Provide the [X, Y] coordinate of the cell's center where the given text is located.  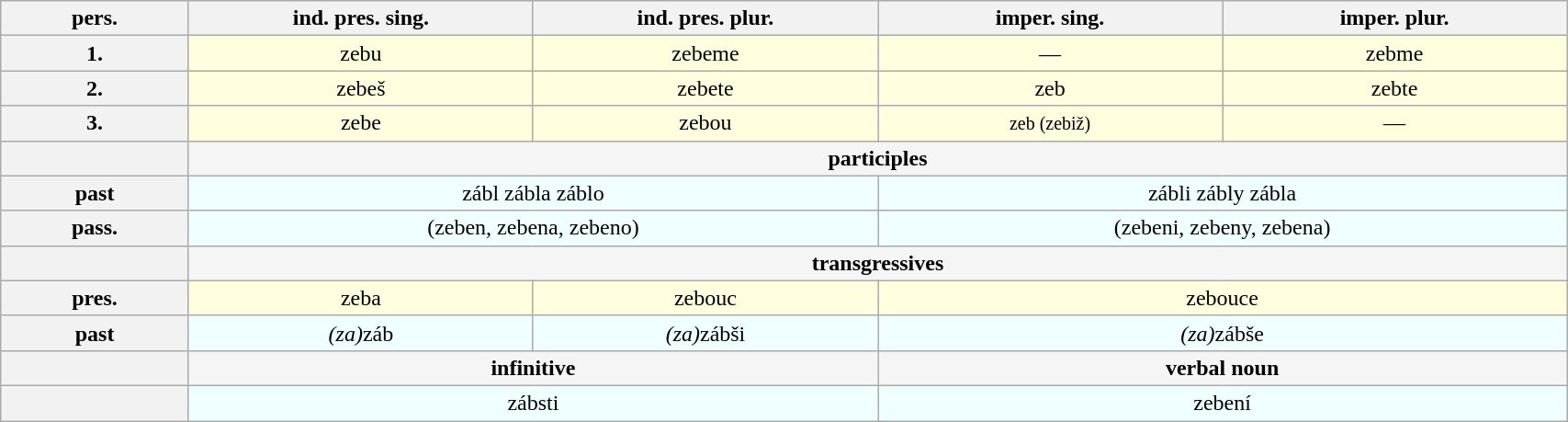
zeba [360, 298]
zábli zábly zábla [1223, 193]
pers. [96, 18]
(zeben, zebena, zebeno) [533, 228]
3. [96, 123]
zebeš [360, 88]
zebouce [1223, 298]
zebete [705, 88]
(za)záb [360, 333]
zebme [1394, 53]
zábsti [533, 403]
ind. pres. plur. [705, 18]
zebeme [705, 53]
2. [96, 88]
verbal noun [1223, 368]
zebu [360, 53]
pass. [96, 228]
zábl zábla záblo [533, 193]
zeb [1051, 88]
pres. [96, 298]
participles [877, 158]
(zebeni, zebeny, zebena) [1223, 228]
zebení [1223, 403]
infinitive [533, 368]
zebou [705, 123]
zeb (zebiž) [1051, 123]
(za)zábši [705, 333]
ind. pres. sing. [360, 18]
1. [96, 53]
zebouc [705, 298]
imper. sing. [1051, 18]
imper. plur. [1394, 18]
zebte [1394, 88]
zebe [360, 123]
(za)zábše [1223, 333]
transgressives [877, 263]
